Capture the cell that displays the provided text and extract its (X, Y) central coordinate. 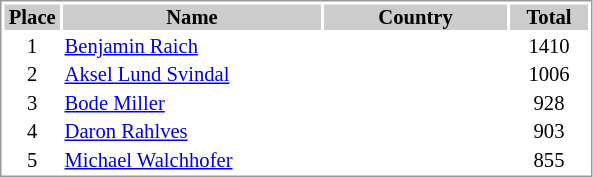
4 (32, 131)
1006 (549, 75)
Daron Rahlves (192, 131)
3 (32, 103)
Bode Miller (192, 103)
Place (32, 17)
1410 (549, 46)
Name (192, 17)
903 (549, 131)
Total (549, 17)
Benjamin Raich (192, 46)
928 (549, 103)
1 (32, 46)
Country (416, 17)
Aksel Lund Svindal (192, 75)
855 (549, 160)
2 (32, 75)
Michael Walchhofer (192, 160)
5 (32, 160)
